Locate the cell with the specified text and output its (x, y) center coordinate. 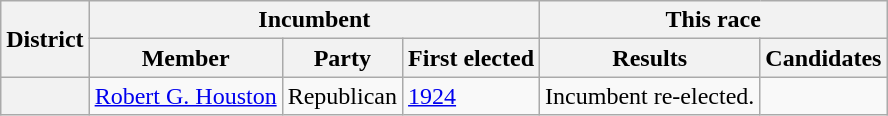
Robert G. Houston (186, 96)
Results (650, 58)
Incumbent re-elected. (650, 96)
Party (342, 58)
Member (186, 58)
Incumbent (314, 20)
District (45, 39)
1924 (472, 96)
Candidates (824, 58)
First elected (472, 58)
This race (714, 20)
Republican (342, 96)
